Output the [X, Y] coordinate of the center of the cell containing the given text.  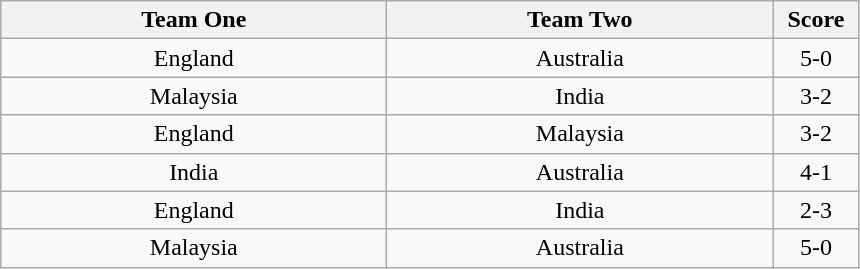
2-3 [816, 210]
Score [816, 20]
Team Two [580, 20]
4-1 [816, 172]
Team One [194, 20]
